Provide the [x, y] coordinate of the cell's center where the given text is located.  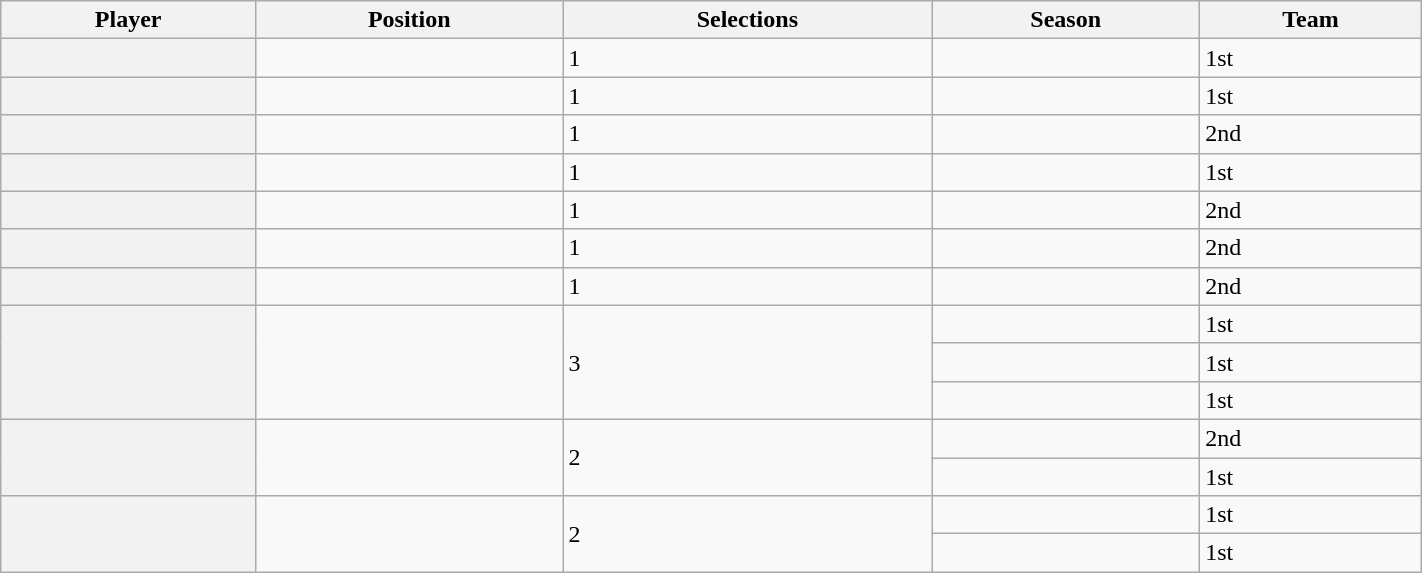
Season [1066, 20]
Team [1311, 20]
Selections [748, 20]
3 [748, 362]
Position [410, 20]
Player [128, 20]
